Identify which cell holds the provided text, then report its [X, Y] central coordinate. 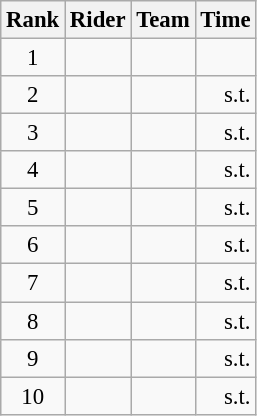
Team [163, 20]
10 [33, 396]
4 [33, 170]
8 [33, 321]
3 [33, 133]
6 [33, 245]
Time [226, 20]
Rank [33, 20]
7 [33, 283]
1 [33, 58]
9 [33, 358]
2 [33, 95]
5 [33, 208]
Rider [98, 20]
